Identify which cell holds the provided text, then report its (X, Y) central coordinate. 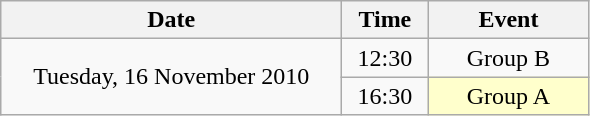
Tuesday, 16 November 2010 (172, 77)
Group B (508, 58)
Time (385, 20)
12:30 (385, 58)
16:30 (385, 96)
Event (508, 20)
Group A (508, 96)
Date (172, 20)
